Output the (X, Y) coordinate of the center of the cell containing the given text.  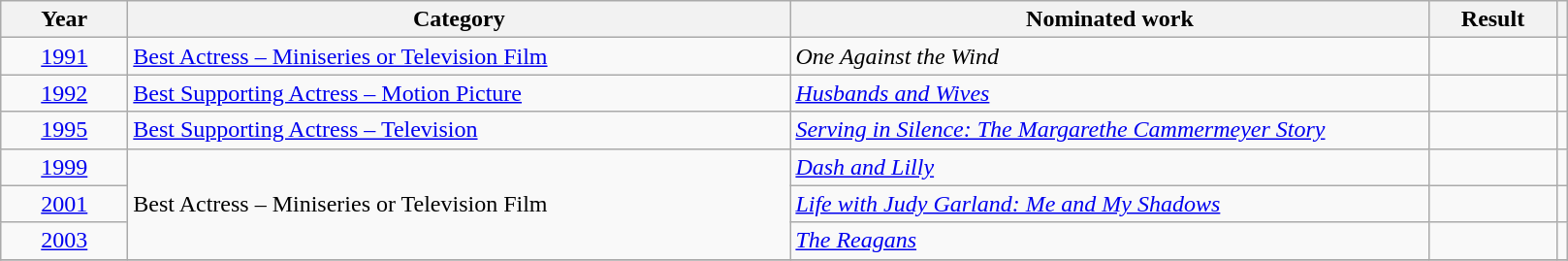
Best Supporting Actress – Motion Picture (460, 93)
Husbands and Wives (1109, 93)
The Reagans (1109, 241)
1991 (64, 56)
Serving in Silence: The Margarethe Cammermeyer Story (1109, 130)
Dash and Lilly (1109, 167)
One Against the Wind (1109, 56)
Year (64, 19)
Nominated work (1109, 19)
1995 (64, 130)
Result (1493, 19)
Life with Judy Garland: Me and My Shadows (1109, 204)
1992 (64, 93)
Best Supporting Actress – Television (460, 130)
1999 (64, 167)
2001 (64, 204)
2003 (64, 241)
Category (460, 19)
